Capture the cell that displays the provided text and extract its (X, Y) central coordinate. 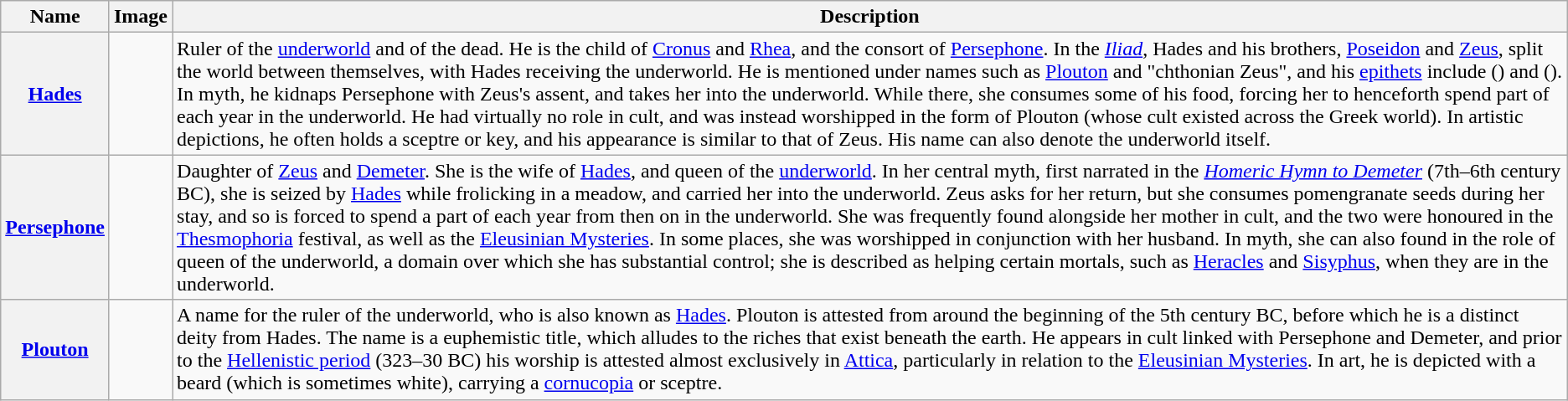
Persephone (55, 228)
Description (870, 17)
Image (141, 17)
Hades (55, 94)
Name (55, 17)
Plouton (55, 350)
